Determine the [x, y] coordinate at the center of the cell enclosing the given text.  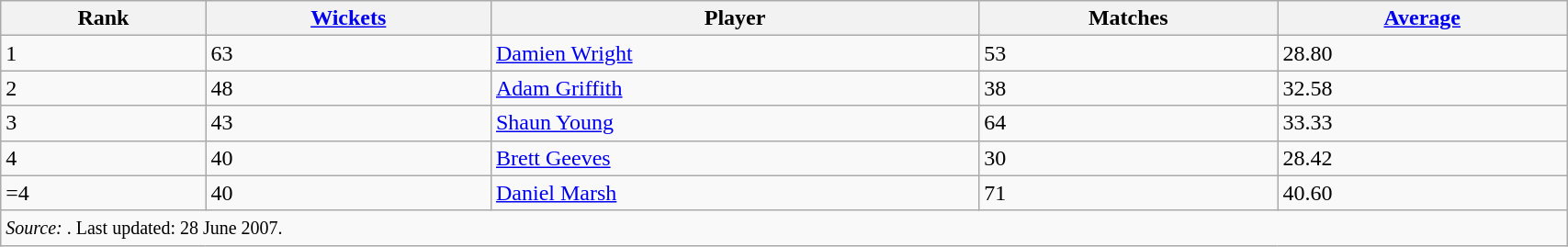
43 [348, 123]
Adam Griffith [735, 88]
32.58 [1422, 88]
30 [1128, 158]
33.33 [1422, 123]
Player [735, 18]
Shaun Young [735, 123]
64 [1128, 123]
4 [103, 158]
1 [103, 53]
Average [1422, 18]
Daniel Marsh [735, 193]
28.80 [1422, 53]
3 [103, 123]
63 [348, 53]
28.42 [1422, 158]
Wickets [348, 18]
=4 [103, 193]
Source: . Last updated: 28 June 2007. [784, 228]
53 [1128, 53]
Rank [103, 18]
48 [348, 88]
2 [103, 88]
Damien Wright [735, 53]
Matches [1128, 18]
38 [1128, 88]
40.60 [1422, 193]
Brett Geeves [735, 158]
71 [1128, 193]
